Scan for the cell matching the given text and deliver its (X, Y) coordinate at center. 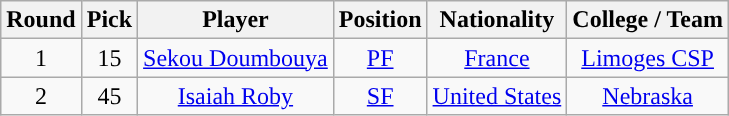
PF (380, 58)
Sekou Doumbouya (236, 58)
2 (41, 96)
45 (109, 96)
Position (380, 20)
Pick (109, 20)
France (497, 58)
United States (497, 96)
Round (41, 20)
1 (41, 58)
Isaiah Roby (236, 96)
Limoges CSP (648, 58)
SF (380, 96)
Nebraska (648, 96)
Nationality (497, 20)
College / Team (648, 20)
Player (236, 20)
15 (109, 58)
